Provide the [x, y] coordinate of the cell's center where the given text is located.  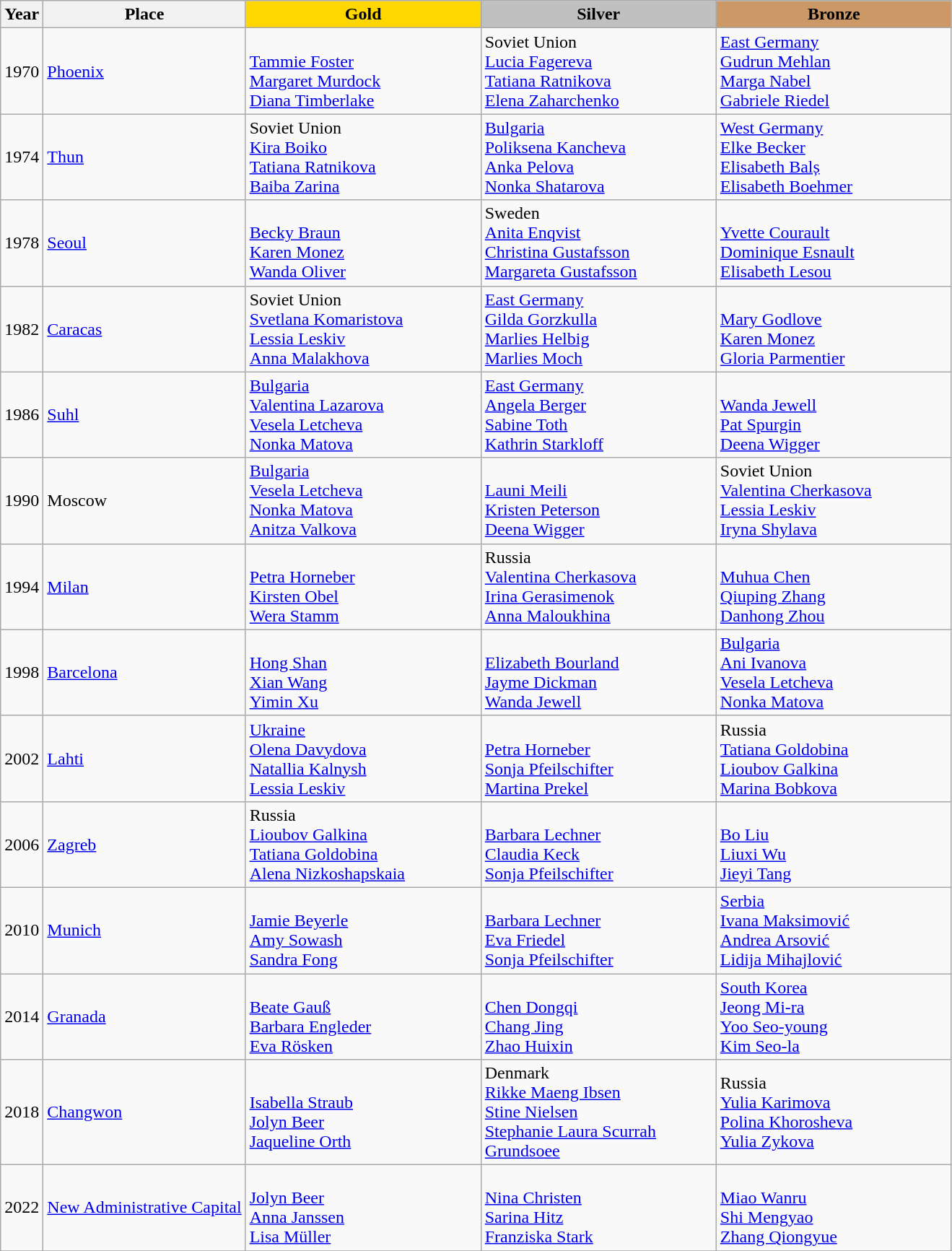
Barbara LechnerClaudia KeckSonja Pfeilschifter [598, 845]
Muhua ChenQiuping ZhangDanhong Zhou [834, 586]
2014 [22, 1016]
Suhl [144, 414]
Isabella StraubJolyn BeerJaqueline Orth [363, 1112]
Bronze [834, 14]
1994 [22, 586]
Tammie FosterMargaret MurdockDiana Timberlake [363, 71]
South KoreaJeong Mi-raYoo Seo-youngKim Seo-la [834, 1016]
Becky BraunKaren MonezWanda Oliver [363, 243]
Miao WanruShi MengyaoZhang Qiongyue [834, 1208]
2022 [22, 1208]
Year [22, 14]
Elizabeth BourlandJayme DickmanWanda Jewell [598, 673]
Yvette CouraultDominique EsnaultElisabeth Lesou [834, 243]
Changwon [144, 1112]
Moscow [144, 501]
Silver [598, 14]
1990 [22, 501]
UkraineOlena DavydovaNatallia KalnyshLessia Leskiv [363, 758]
Granada [144, 1016]
BulgariaAni IvanovaVesela LetchevaNonka Matova [834, 673]
BulgariaValentina LazarovaVesela LetchevaNonka Matova [363, 414]
Barbara LechnerEva FriedelSonja Pfeilschifter [598, 930]
1978 [22, 243]
1974 [22, 157]
2018 [22, 1112]
Soviet UnionValentina CherkasovaLessia LeskivIryna Shylava [834, 501]
2002 [22, 758]
Seoul [144, 243]
Munich [144, 930]
BulgariaVesela LetchevaNonka MatovaAnitza Valkova [363, 501]
Soviet UnionSvetlana KomaristovaLessia LeskivAnna Malakhova [363, 329]
Caracas [144, 329]
Petra HorneberKirsten ObelWera Stamm [363, 586]
Mary GodloveKaren MonezGloria Parmentier [834, 329]
1970 [22, 71]
Beate GaußBarbara EnglederEva Rösken [363, 1016]
1986 [22, 414]
Petra HorneberSonja PfeilschifterMartina Prekel [598, 758]
Jolyn BeerAnna JanssenLisa Müller [363, 1208]
East GermanyAngela BergerSabine TothKathrin Starkloff [598, 414]
RussiaYulia KarimovaPolina KhoroshevaYulia Zykova [834, 1112]
Chen DongqiChang JingZhao Huixin [598, 1016]
SerbiaIvana MaksimovićAndrea ArsovićLidija Mihajlović [834, 930]
RussiaValentina CherkasovaIrina GerasimenokAnna Maloukhina [598, 586]
Place [144, 14]
Hong ShanXian WangYimin Xu [363, 673]
West GermanyElke BeckerElisabeth BalșElisabeth Boehmer [834, 157]
Nina ChristenSarina HitzFranziska Stark [598, 1208]
SwedenAnita EnqvistChristina GustafssonMargareta Gustafsson [598, 243]
2010 [22, 930]
Zagreb [144, 845]
New Administrative Capital [144, 1208]
Phoenix [144, 71]
Bo LiuLiuxi WuJieyi Tang [834, 845]
Soviet UnionKira BoikoTatiana RatnikovaBaiba Zarina [363, 157]
1982 [22, 329]
Wanda JewellPat SpurginDeena Wigger [834, 414]
Milan [144, 586]
RussiaLioubov GalkinaTatiana GoldobinaAlena Nizkoshapskaia [363, 845]
East GermanyGudrun MehlanMarga NabelGabriele Riedel [834, 71]
Thun [144, 157]
East GermanyGilda GorzkullaMarlies HelbigMarlies Moch [598, 329]
2006 [22, 845]
BulgariaPoliksena KanchevaAnka PelovaNonka Shatarova [598, 157]
1998 [22, 673]
RussiaTatiana GoldobinaLioubov GalkinaMarina Bobkova [834, 758]
Gold [363, 14]
Lahti [144, 758]
Barcelona [144, 673]
Jamie BeyerleAmy SowashSandra Fong [363, 930]
Soviet UnionLucia FagerevaTatiana RatnikovaElena Zaharchenko [598, 71]
DenmarkRikke Maeng IbsenStine NielsenStephanie Laura Scurrah Grundsoee [598, 1112]
Launi MeiliKristen PetersonDeena Wigger [598, 501]
